Output the (X, Y) coordinate of the center of the cell containing the given text.  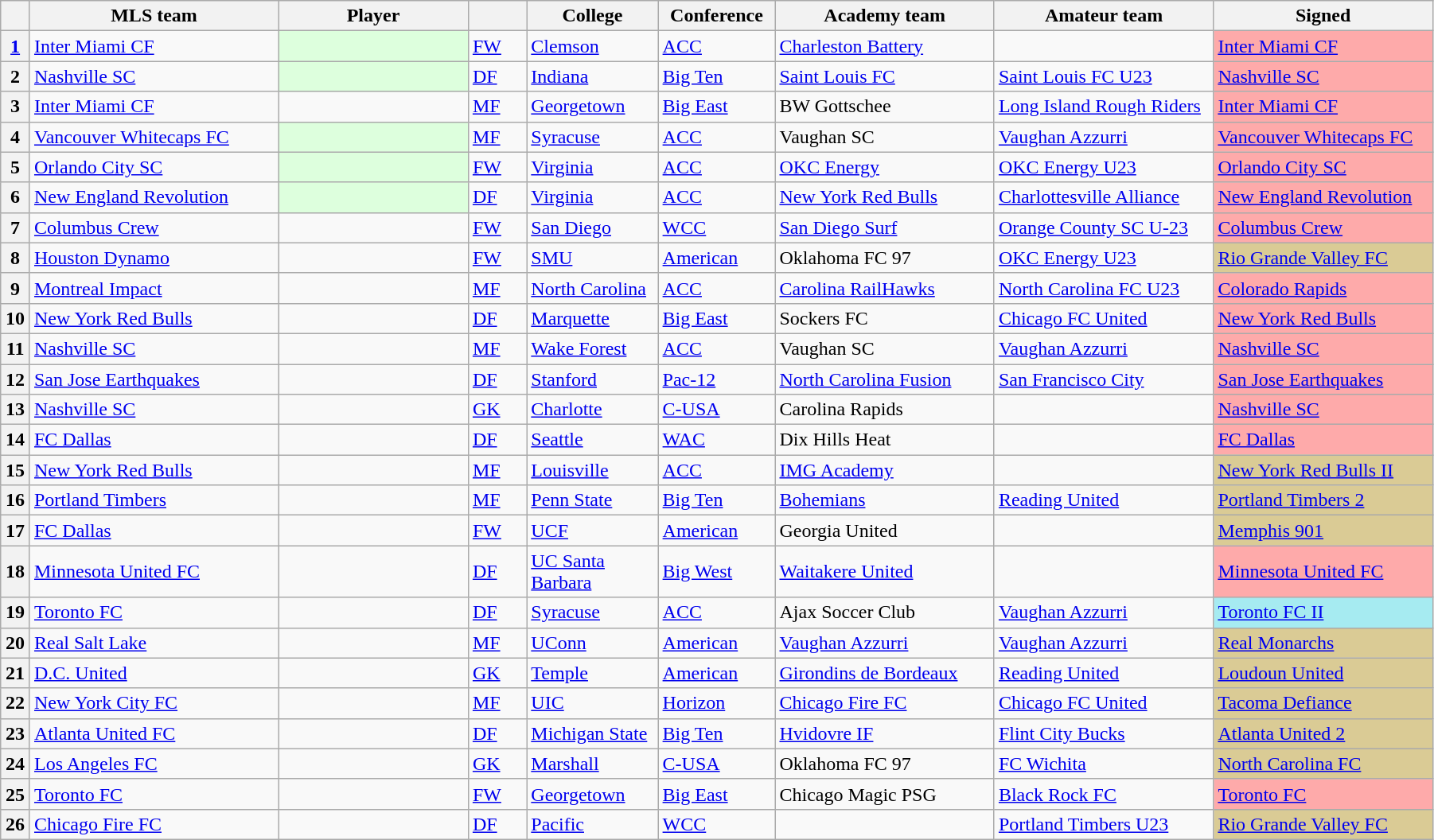
Signed (1323, 16)
San Francisco City (1103, 379)
OKC Energy (885, 167)
25 (16, 794)
22 (16, 703)
Marshall (592, 764)
North Carolina FC U23 (1103, 288)
Real Salt Lake (154, 643)
Long Island Rough Riders (1103, 107)
Atlanta United FC (154, 733)
Orange County SC U-23 (1103, 227)
Stanford (592, 379)
17 (16, 531)
College (592, 16)
Georgia United (885, 531)
18 (16, 571)
14 (16, 440)
23 (16, 733)
Hvidovre IF (885, 733)
Memphis 901 (1323, 531)
Player (374, 16)
Conference (716, 16)
Girondins de Bordeaux (885, 673)
Toronto FC II (1323, 612)
North Carolina Fusion (885, 379)
26 (16, 824)
MLS team (154, 16)
8 (16, 258)
19 (16, 612)
Indiana (592, 76)
Charlottesville Alliance (1103, 197)
UC Santa Barbara (592, 571)
D.C. United (154, 673)
Wake Forest (592, 348)
Dix Hills Heat (885, 440)
Waitakere United (885, 571)
1 (16, 46)
Flint City Bucks (1103, 733)
Portland Timbers U23 (1103, 824)
9 (16, 288)
North Carolina FC (1323, 764)
5 (16, 167)
Chicago Magic PSG (885, 794)
Louisville (592, 470)
SMU (592, 258)
Carolina RailHawks (885, 288)
6 (16, 197)
FC Wichita (1103, 764)
Pacific (592, 824)
Charleston Battery (885, 46)
Clemson (592, 46)
24 (16, 764)
Portland Timbers 2 (1323, 500)
Big West (716, 571)
Marquette (592, 318)
New York Red Bulls II (1323, 470)
New York City FC (154, 703)
3 (16, 107)
Sockers FC (885, 318)
10 (16, 318)
4 (16, 137)
7 (16, 227)
Real Monarchs (1323, 643)
Black Rock FC (1103, 794)
Horizon (716, 703)
Charlotte (592, 410)
Penn State (592, 500)
WAC (716, 440)
12 (16, 379)
UConn (592, 643)
Saint Louis FC U23 (1103, 76)
Montreal Impact (154, 288)
Seattle (592, 440)
Temple (592, 673)
Saint Louis FC (885, 76)
15 (16, 470)
Houston Dynamo (154, 258)
San Diego Surf (885, 227)
Ajax Soccer Club (885, 612)
Amateur team (1103, 16)
Los Angeles FC (154, 764)
Portland Timbers (154, 500)
UIC (592, 703)
IMG Academy (885, 470)
North Carolina (592, 288)
21 (16, 673)
Michigan State (592, 733)
11 (16, 348)
Atlanta United 2 (1323, 733)
Tacoma Defiance (1323, 703)
Loudoun United (1323, 673)
San Diego (592, 227)
2 (16, 76)
13 (16, 410)
16 (16, 500)
BW Gottschee (885, 107)
Pac-12 (716, 379)
UCF (592, 531)
Carolina Rapids (885, 410)
20 (16, 643)
Academy team (885, 16)
Bohemians (885, 500)
Colorado Rapids (1323, 288)
